From the cell containing the given text, extract its center point as (x, y) coordinate. 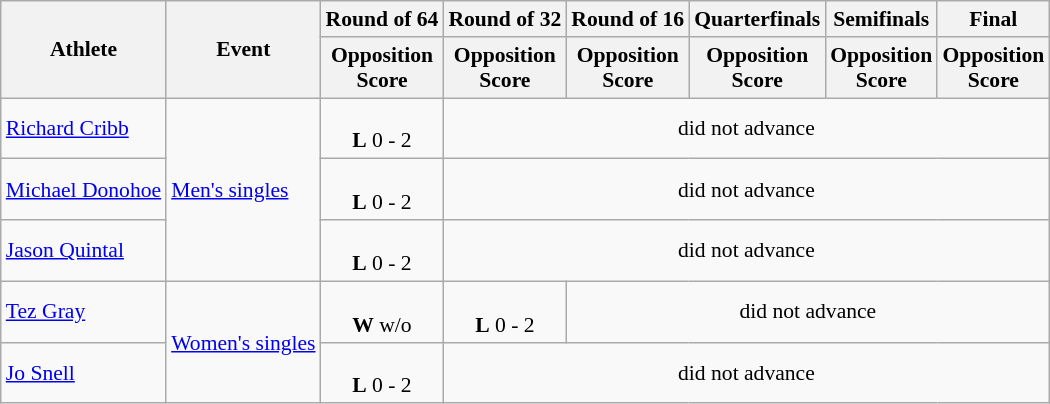
Women's singles (243, 342)
Event (243, 50)
Round of 64 (382, 19)
Tez Gray (84, 312)
W w/o (382, 312)
Quarterfinals (757, 19)
Round of 16 (628, 19)
Round of 32 (504, 19)
Richard Cribb (84, 128)
Jason Quintal (84, 250)
Men's singles (243, 190)
Final (993, 19)
Athlete (84, 50)
Jo Snell (84, 372)
Semifinals (881, 19)
Michael Donohoe (84, 190)
